Pinpoint the cell where the given text exists, returning its (x, y) midpoint coordinate. 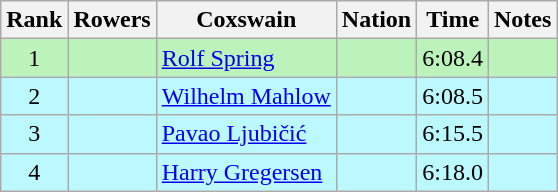
3 (34, 134)
Notes (522, 20)
Time (453, 20)
Rank (34, 20)
Coxswain (246, 20)
Wilhelm Mahlow (246, 96)
6:18.0 (453, 172)
4 (34, 172)
Rowers (112, 20)
Rolf Spring (246, 58)
6:08.5 (453, 96)
Harry Gregersen (246, 172)
6:08.4 (453, 58)
2 (34, 96)
Pavao Ljubičić (246, 134)
1 (34, 58)
Nation (376, 20)
6:15.5 (453, 134)
